Pinpoint the cell where the given text exists, returning its [X, Y] midpoint coordinate. 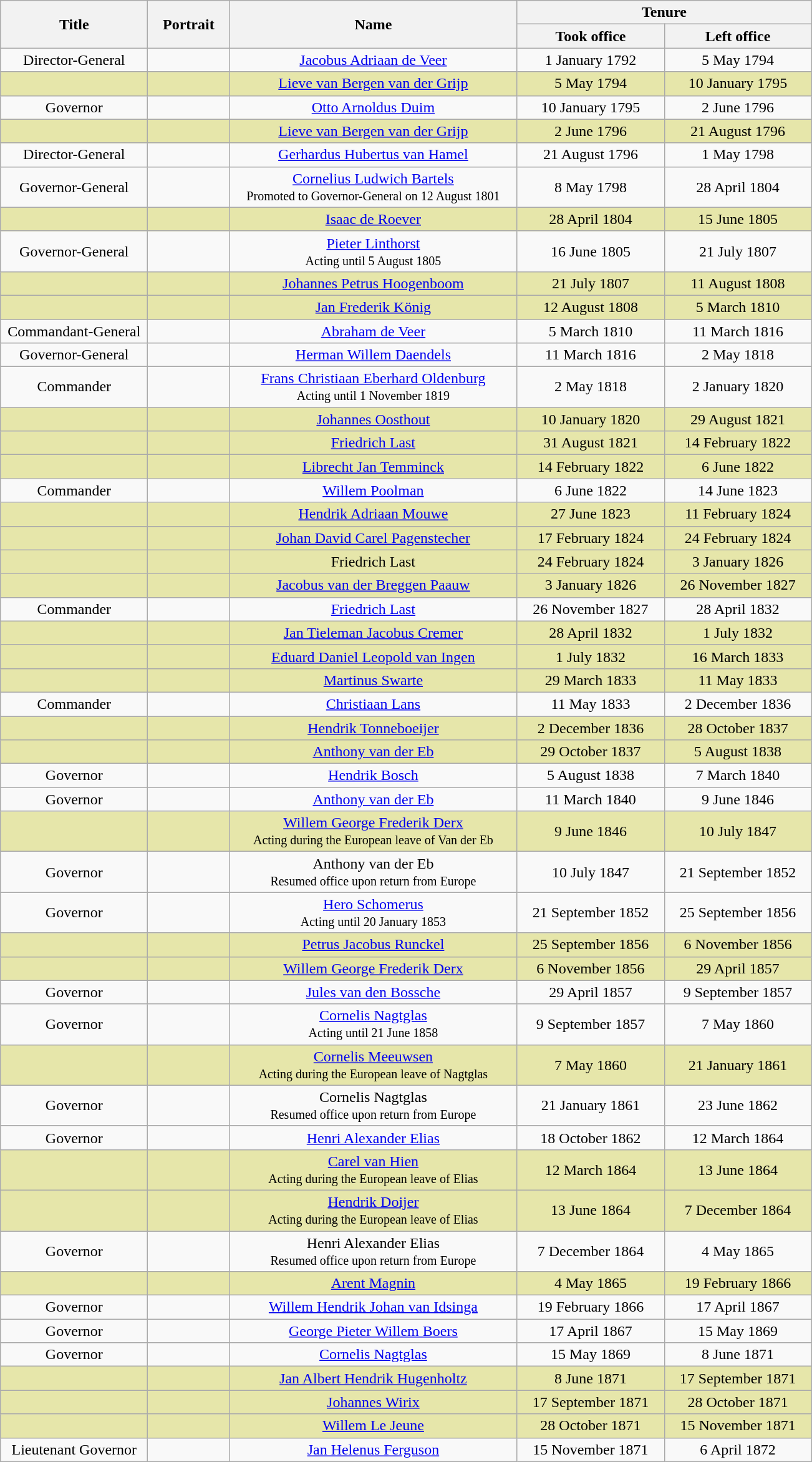
11 March 1840 [591, 799]
Jan Helenus Ferguson [373, 1450]
1 May 1798 [738, 155]
10 January 1820 [591, 419]
Christiaan Lans [373, 704]
Left office [738, 36]
Isaac de Roever [373, 219]
29 October 1837 [591, 752]
2 January 1820 [738, 387]
Willem Hendrik Johan van Idsinga [373, 1307]
Petrus Jacobus Runckel [373, 945]
Jan Frederik König [373, 307]
Cornelis MeeuwsenActing during the European leave of Nagtglas [373, 1065]
6 April 1872 [738, 1450]
Jacobus Adriaan de Veer [373, 60]
Tenure [664, 12]
1 January 1792 [591, 60]
Martinus Swarte [373, 680]
14 June 1823 [738, 490]
27 June 1823 [591, 514]
29 March 1833 [591, 680]
Willem Poolman [373, 490]
Hendrik Bosch [373, 776]
Willem George Frederik DerxActing during the European leave of Van der Eb [373, 831]
18 October 1862 [591, 1138]
Hendrik DoijerActing during the European leave of Elias [373, 1211]
Herman Willem Daendels [373, 355]
Took office [591, 36]
Arent Magnin [373, 1284]
Librecht Jan Temminck [373, 467]
Johannes Wirix [373, 1402]
Name [373, 24]
Portrait [188, 24]
Hendrik Adriaan Mouwe [373, 514]
Jules van den Bossche [373, 992]
31 August 1821 [591, 443]
Pieter LinthorstActing until 5 August 1805 [373, 251]
Anthony van der EbResumed office upon return from Europe [373, 872]
11 February 1824 [738, 514]
Cornelius Ludwich BartelsPromoted to Governor-General on 12 August 1801 [373, 187]
29 August 1821 [738, 419]
Willem George Frederik Derx [373, 968]
16 June 1805 [591, 251]
16 March 1833 [738, 656]
11 August 1808 [738, 283]
Hendrik Tonneboeijer [373, 728]
Lieutenant Governor [74, 1450]
Cornelis NagtglasResumed office upon return from Europe [373, 1106]
Cornelis Nagtglas [373, 1355]
Jacobus van der Breggen Paauw [373, 585]
Gerhardus Hubertus van Hamel [373, 155]
Willem Le Jeune [373, 1426]
Otto Arnoldus Duim [373, 107]
Frans Christiaan Eberhard OldenburgActing until 1 November 1819 [373, 387]
15 June 1805 [738, 219]
8 May 1798 [591, 187]
Johannes Oosthout [373, 419]
Abraham de Veer [373, 331]
Hero SchomerusActing until 20 January 1853 [373, 912]
Cornelis NagtglasActing until 21 June 1858 [373, 1025]
George Pieter Willem Boers [373, 1331]
Jan Albert Hendrik Hugenholtz [373, 1378]
12 August 1808 [591, 307]
17 February 1824 [591, 538]
Henri Alexander Elias [373, 1138]
23 June 1862 [738, 1106]
Eduard Daniel Leopold van Ingen [373, 656]
28 October 1837 [738, 728]
7 March 1840 [738, 776]
Johan David Carel Pagenstecher [373, 538]
Henri Alexander EliasResumed office upon return from Europe [373, 1250]
Jan Tieleman Jacobus Cremer [373, 633]
Commandant-General [74, 331]
Title [74, 24]
Carel van HienActing during the European leave of Elias [373, 1169]
Johannes Petrus Hoogenboom [373, 283]
